Find where the given text appears and provide that cell's center as [X, Y] coordinate. 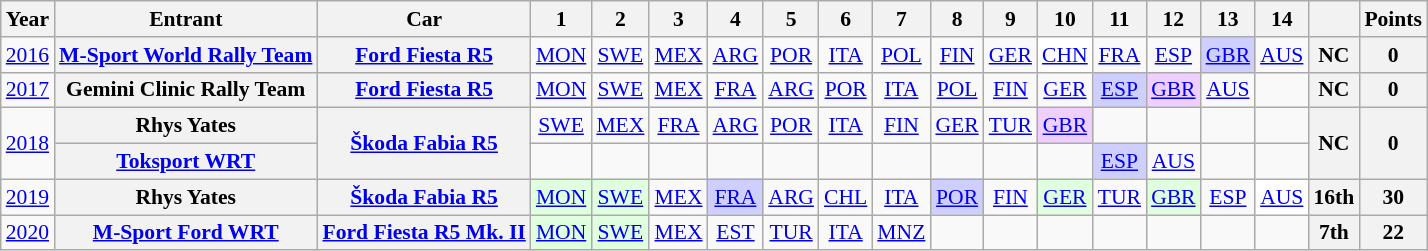
10 [1065, 19]
2018 [28, 144]
2017 [28, 90]
Points [1393, 19]
Car [424, 19]
2019 [28, 197]
9 [1010, 19]
Gemini Clinic Rally Team [186, 90]
MNZ [901, 233]
7th [1334, 233]
Ford Fiesta R5 Mk. II [424, 233]
M-Sport World Rally Team [186, 55]
3 [678, 19]
1 [562, 19]
2020 [28, 233]
11 [1120, 19]
Toksport WRT [186, 162]
Entrant [186, 19]
22 [1393, 233]
4 [736, 19]
8 [956, 19]
5 [791, 19]
6 [846, 19]
Year [28, 19]
EST [736, 233]
2016 [28, 55]
M-Sport Ford WRT [186, 233]
30 [1393, 197]
CHL [846, 197]
2 [620, 19]
13 [1228, 19]
7 [901, 19]
CHN [1065, 55]
16th [1334, 197]
12 [1174, 19]
14 [1282, 19]
